Return (x, y) of the center of cell containing provided text 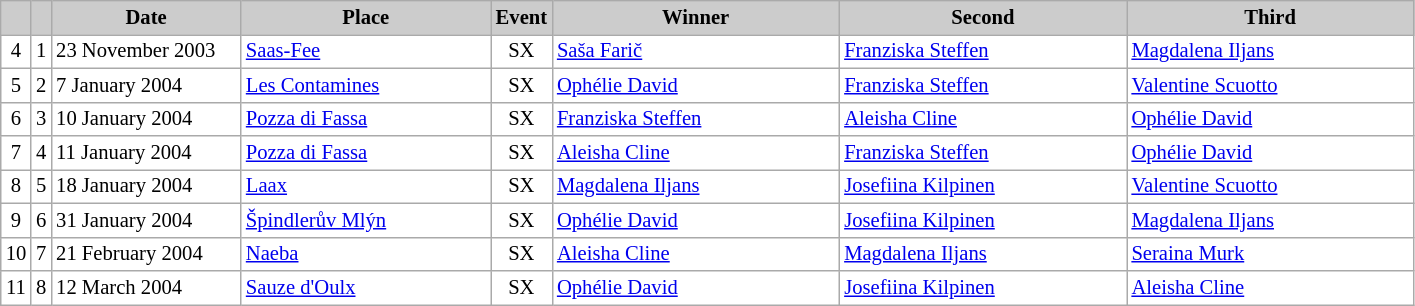
Saas-Fee (366, 51)
Špindlerův Mlýn (366, 220)
Third (1270, 17)
Laax (366, 186)
18 January 2004 (146, 186)
Sauze d'Oulx (366, 287)
Les Contamines (366, 85)
11 January 2004 (146, 153)
Winner (696, 17)
10 (16, 254)
31 January 2004 (146, 220)
23 November 2003 (146, 51)
1 (41, 51)
Naeba (366, 254)
2 (41, 85)
Place (366, 17)
Event (522, 17)
3 (41, 119)
Second (982, 17)
21 February 2004 (146, 254)
11 (16, 287)
12 March 2004 (146, 287)
9 (16, 220)
Seraina Murk (1270, 254)
Date (146, 17)
Saša Farič (696, 51)
10 January 2004 (146, 119)
7 January 2004 (146, 85)
